Provide the (x, y) coordinate of the cell's center where the given text is located.  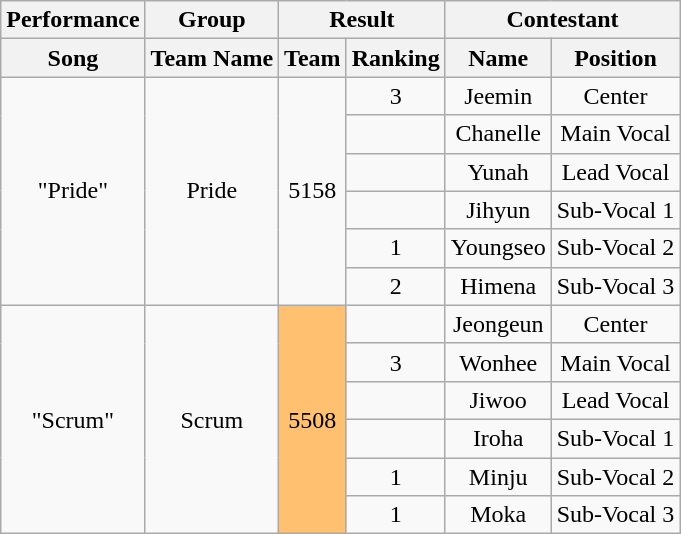
Performance (73, 20)
Minju (498, 477)
Team (313, 58)
2 (396, 286)
Team Name (212, 58)
"Scrum" (73, 419)
Chanelle (498, 134)
Ranking (396, 58)
Jeongeun (498, 324)
Himena (498, 286)
Iroha (498, 438)
Wonhee (498, 362)
Position (616, 58)
Name (498, 58)
"Pride" (73, 191)
Contestant (562, 20)
Jeemin (498, 96)
Jihyun (498, 210)
Moka (498, 515)
5508 (313, 419)
Youngseo (498, 248)
Scrum (212, 419)
Song (73, 58)
5158 (313, 191)
Result (362, 20)
Jiwoo (498, 400)
Pride (212, 191)
Yunah (498, 172)
Group (212, 20)
